Locate the cell with the specified text and output its [x, y] center coordinate. 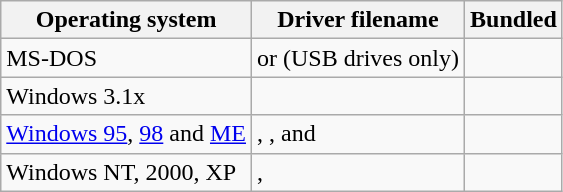
or (USB drives only) [358, 58]
Windows 3.1x [126, 96]
Operating system [126, 20]
Windows 95, 98 and ME [126, 134]
MS-DOS [126, 58]
Bundled [514, 20]
, [358, 172]
Driver filename [358, 20]
, , and [358, 134]
Windows NT, 2000, XP [126, 172]
